For the text-containing cell, return its midpoint in [x, y] coordinate format. 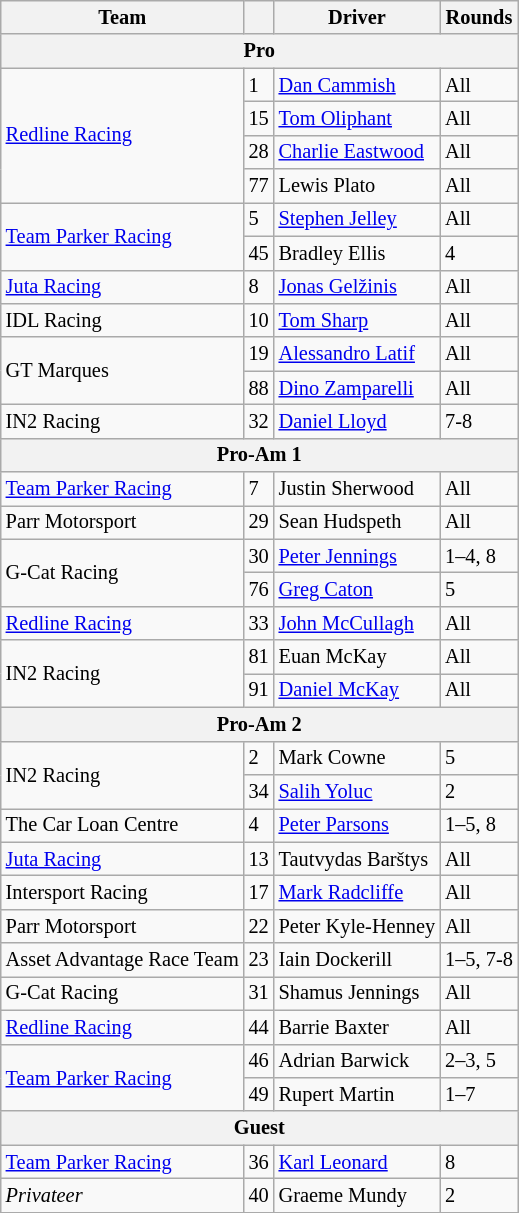
77 [259, 186]
Graeme Mundy [357, 1195]
IDL Racing [122, 320]
Guest [260, 1128]
2–3, 5 [479, 1061]
Intersport Racing [122, 892]
Dino Zamparelli [357, 388]
Peter Kyle-Henney [357, 926]
10 [259, 320]
Justin Sherwood [357, 489]
Euan McKay [357, 657]
30 [259, 556]
81 [259, 657]
GT Marques [122, 370]
32 [259, 421]
1 [259, 85]
31 [259, 993]
7 [259, 489]
19 [259, 354]
Team [122, 17]
1–5, 8 [479, 825]
Charlie Eastwood [357, 152]
Sean Hudspeth [357, 522]
1–4, 8 [479, 556]
Peter Jennings [357, 556]
Driver [357, 17]
29 [259, 522]
John McCullagh [357, 623]
46 [259, 1061]
22 [259, 926]
Rounds [479, 17]
Karl Leonard [357, 1162]
Alessandro Latif [357, 354]
Adrian Barwick [357, 1061]
Asset Advantage Race Team [122, 960]
17 [259, 892]
23 [259, 960]
44 [259, 1027]
91 [259, 690]
15 [259, 118]
Mark Radcliffe [357, 892]
The Car Loan Centre [122, 825]
Privateer [122, 1195]
40 [259, 1195]
76 [259, 589]
Shamus Jennings [357, 993]
Peter Parsons [357, 825]
Dan Cammish [357, 85]
Stephen Jelley [357, 219]
Iain Dockerill [357, 960]
45 [259, 253]
Lewis Plato [357, 186]
49 [259, 1094]
Pro-Am 2 [260, 724]
13 [259, 859]
34 [259, 791]
Tom Sharp [357, 320]
Jonas Gelžinis [357, 287]
Mark Cowne [357, 758]
36 [259, 1162]
Daniel McKay [357, 690]
33 [259, 623]
Daniel Lloyd [357, 421]
Bradley Ellis [357, 253]
Salih Yoluc [357, 791]
28 [259, 152]
88 [259, 388]
1–5, 7-8 [479, 960]
Tom Oliphant [357, 118]
Pro [260, 51]
7-8 [479, 421]
Rupert Martin [357, 1094]
Tautvydas Barštys [357, 859]
Pro-Am 1 [260, 455]
Greg Caton [357, 589]
1–7 [479, 1094]
Barrie Baxter [357, 1027]
